Pinpoint the cell where the given text exists, returning its (x, y) midpoint coordinate. 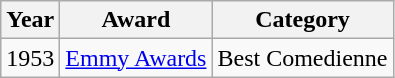
Category (302, 20)
Best Comedienne (302, 58)
Year (30, 20)
Award (136, 20)
Emmy Awards (136, 58)
1953 (30, 58)
